Locate the cell with the specified text and output its (x, y) center coordinate. 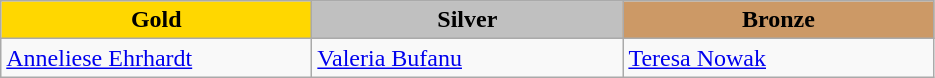
Valeria Bufanu (468, 58)
Anneliese Ehrhardt (156, 58)
Bronze (778, 20)
Silver (468, 20)
Gold (156, 20)
Teresa Nowak (778, 58)
